From the cell containing the given text, extract its center point as (X, Y) coordinate. 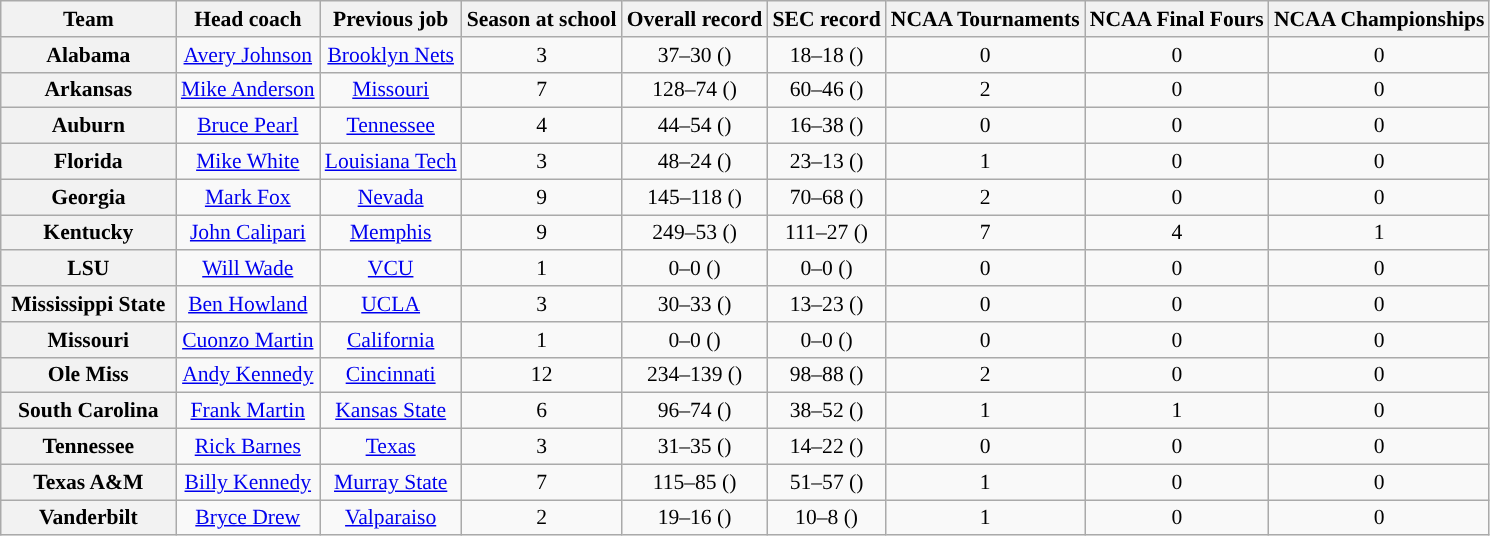
Ben Howland (248, 304)
California (391, 340)
Bryce Drew (248, 518)
NCAA Tournaments (986, 19)
Memphis (391, 233)
115–85 () (695, 482)
Nevada (391, 197)
Team (88, 19)
Valparaiso (391, 518)
96–74 () (695, 411)
6 (542, 411)
234–139 () (695, 375)
SEC record (826, 19)
Mike Anderson (248, 90)
19–16 () (695, 518)
Avery Johnson (248, 55)
51–57 () (826, 482)
98–88 () (826, 375)
South Carolina (88, 411)
Arkansas (88, 90)
13–23 () (826, 304)
60–46 () (826, 90)
NCAA Championships (1380, 19)
37–30 () (695, 55)
30–33 () (695, 304)
111–27 () (826, 233)
John Calipari (248, 233)
Billy Kennedy (248, 482)
LSU (88, 269)
Mississippi State (88, 304)
Will Wade (248, 269)
Season at school (542, 19)
Previous job (391, 19)
Vanderbilt (88, 518)
Kansas State (391, 411)
16–38 () (826, 126)
Mark Fox (248, 197)
249–53 () (695, 233)
Georgia (88, 197)
Head coach (248, 19)
UCLA (391, 304)
Louisiana Tech (391, 162)
Texas (391, 447)
23–13 () (826, 162)
Cuonzo Martin (248, 340)
Florida (88, 162)
70–68 () (826, 197)
Mike White (248, 162)
VCU (391, 269)
14–22 () (826, 447)
Cincinnati (391, 375)
Rick Barnes (248, 447)
12 (542, 375)
145–118 () (695, 197)
128–74 () (695, 90)
31–35 () (695, 447)
48–24 () (695, 162)
10–8 () (826, 518)
Kentucky (88, 233)
Texas A&M (88, 482)
Murray State (391, 482)
38–52 () (826, 411)
Andy Kennedy (248, 375)
NCAA Final Fours (1177, 19)
Brooklyn Nets (391, 55)
Auburn (88, 126)
Bruce Pearl (248, 126)
Frank Martin (248, 411)
Alabama (88, 55)
Overall record (695, 19)
18–18 () (826, 55)
44–54 () (695, 126)
Ole Miss (88, 375)
